Output the (X, Y) coordinate of the center of the cell containing the given text.  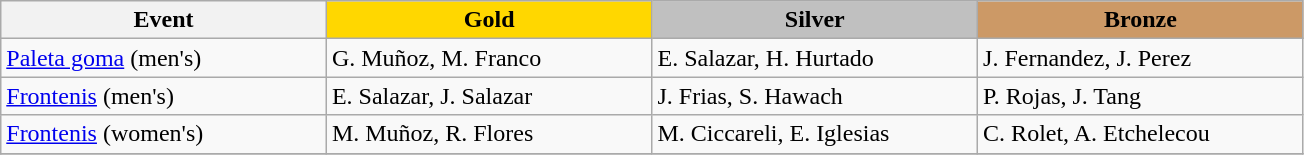
E. Salazar, J. Salazar (489, 96)
G. Muñoz, M. Franco (489, 58)
Bronze (1141, 20)
Gold (489, 20)
P. Rojas, J. Tang (1141, 96)
M. Muñoz, R. Flores (489, 134)
J. Fernandez, J. Perez (1141, 58)
Paleta goma (men's) (164, 58)
Event (164, 20)
Frontenis (women's) (164, 134)
C. Rolet, A. Etchelecou (1141, 134)
Frontenis (men's) (164, 96)
Silver (815, 20)
M. Ciccareli, E. Iglesias (815, 134)
E. Salazar, H. Hurtado (815, 58)
J. Frias, S. Hawach (815, 96)
